Return the [X, Y] coordinate for the center point of the cell that contains the specified text.  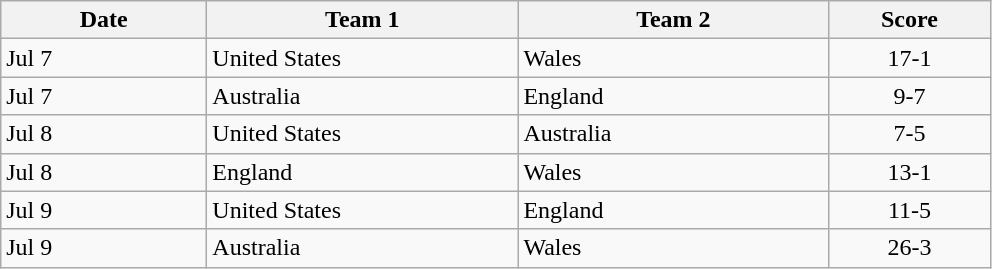
Team 2 [674, 20]
7-5 [910, 134]
Score [910, 20]
13-1 [910, 172]
Date [104, 20]
26-3 [910, 248]
9-7 [910, 96]
17-1 [910, 58]
11-5 [910, 210]
Team 1 [362, 20]
